Detect which cell encompasses the target text, then output its [x, y] center coordinate. 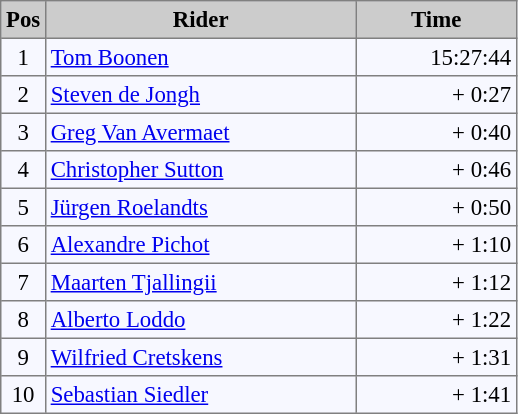
15:27:44 [436, 57]
Maarten Tjallingii [200, 282]
Wilfried Cretskens [200, 357]
9 [24, 357]
3 [24, 132]
+ 0:50 [436, 207]
+ 1:10 [436, 245]
Alexandre Pichot [200, 245]
Christopher Sutton [200, 170]
4 [24, 170]
2 [24, 95]
+ 1:22 [436, 320]
6 [24, 245]
Pos [24, 20]
Steven de Jongh [200, 95]
8 [24, 320]
Sebastian Siedler [200, 395]
+ 1:31 [436, 357]
Alberto Loddo [200, 320]
1 [24, 57]
+ 0:46 [436, 170]
Rider [200, 20]
+ 0:27 [436, 95]
Time [436, 20]
10 [24, 395]
7 [24, 282]
+ 1:41 [436, 395]
Jürgen Roelandts [200, 207]
Tom Boonen [200, 57]
+ 0:40 [436, 132]
5 [24, 207]
+ 1:12 [436, 282]
Greg Van Avermaet [200, 132]
